Find where the given text appears and provide that cell's center as [X, Y] coordinate. 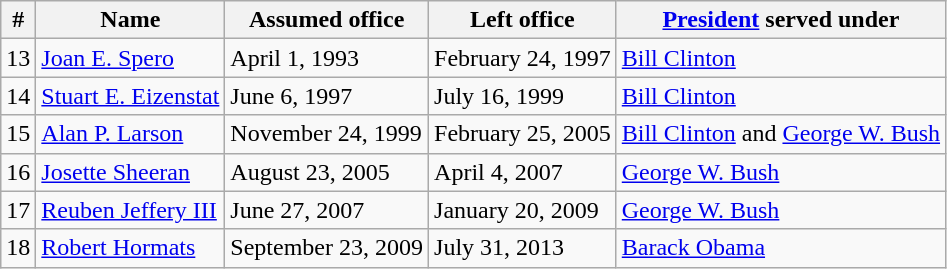
July 16, 1999 [523, 96]
Barack Obama [780, 248]
Stuart E. Eizenstat [130, 96]
Name [130, 20]
June 27, 2007 [327, 210]
September 23, 2009 [327, 248]
17 [18, 210]
16 [18, 172]
President served under [780, 20]
Josette Sheeran [130, 172]
Bill Clinton and George W. Bush [780, 134]
February 25, 2005 [523, 134]
July 31, 2013 [523, 248]
Robert Hormats [130, 248]
April 4, 2007 [523, 172]
Assumed office [327, 20]
January 20, 2009 [523, 210]
Reuben Jeffery III [130, 210]
Alan P. Larson [130, 134]
14 [18, 96]
April 1, 1993 [327, 58]
18 [18, 248]
# [18, 20]
Left office [523, 20]
13 [18, 58]
Joan E. Spero [130, 58]
June 6, 1997 [327, 96]
February 24, 1997 [523, 58]
August 23, 2005 [327, 172]
15 [18, 134]
November 24, 1999 [327, 134]
